From the cell containing the given text, extract its center point as [X, Y] coordinate. 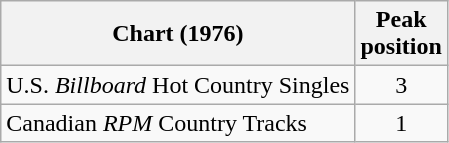
Chart (1976) [178, 34]
U.S. Billboard Hot Country Singles [178, 85]
Peakposition [401, 34]
3 [401, 85]
Canadian RPM Country Tracks [178, 123]
1 [401, 123]
